Locate the cell with the specified text and output its [x, y] center coordinate. 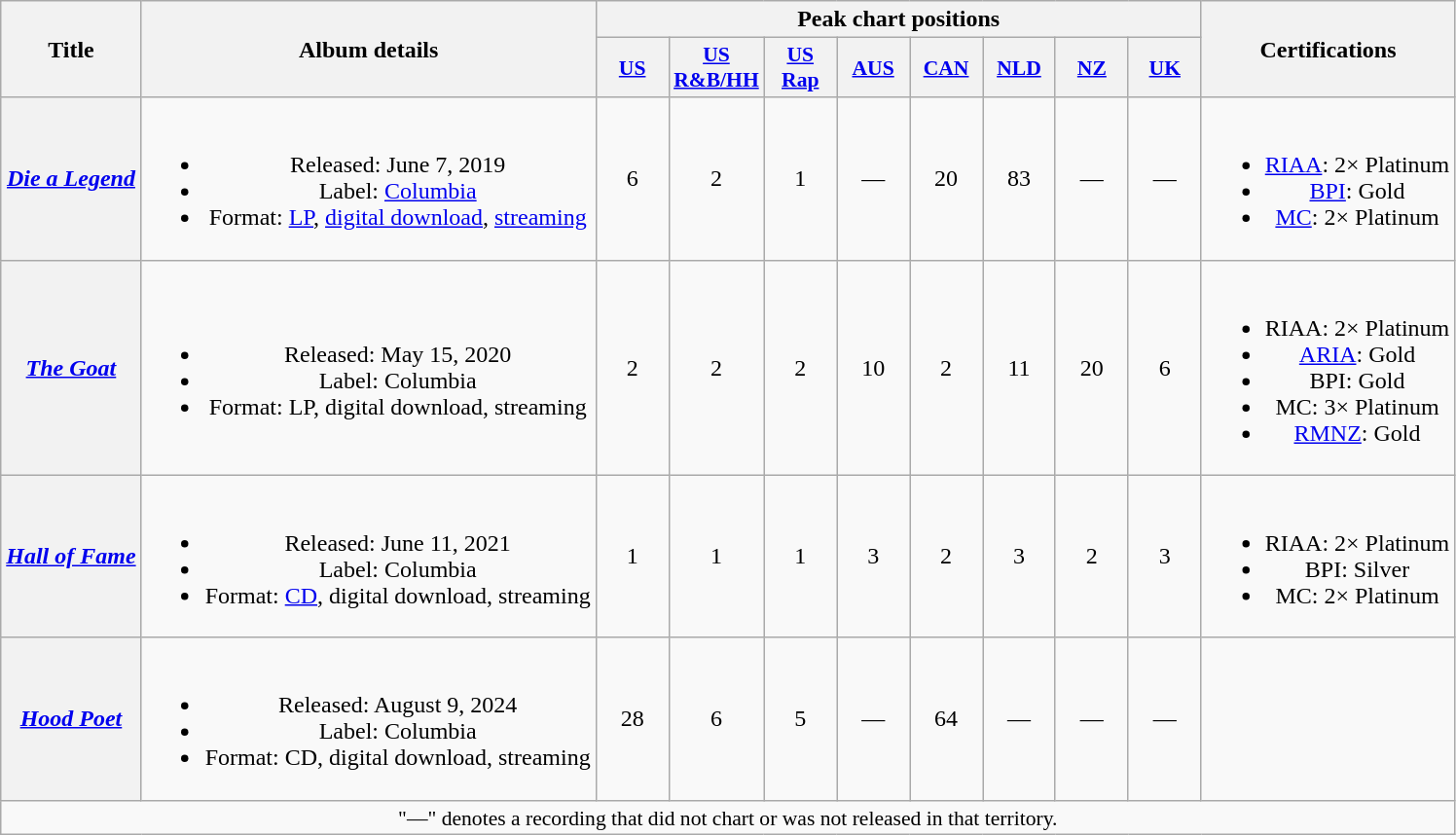
US Rap [800, 68]
Released: May 15, 2020Label: ColumbiaFormat: LP, digital download, streaming [368, 368]
Released: June 11, 2021Label: ColumbiaFormat: CD, digital download, streaming [368, 557]
Certifications [1328, 49]
NLD [1020, 68]
UK [1164, 68]
"—" denotes a recording that did not chart or was not released in that territory. [728, 817]
Die a Legend [71, 179]
Released: June 7, 2019Label: ColumbiaFormat: LP, digital download, streaming [368, 179]
83 [1020, 179]
Hall of Fame [71, 557]
US R&B/HH [716, 68]
The Goat [71, 368]
Peak chart positions [898, 19]
Hood Poet [71, 718]
US [633, 68]
NZ [1092, 68]
Title [71, 49]
64 [946, 718]
Album details [368, 49]
11 [1020, 368]
10 [874, 368]
RIAA: 2× PlatinumBPI: SilverMC: 2× Platinum [1328, 557]
5 [800, 718]
CAN [946, 68]
RIAA: 2× PlatinumARIA: GoldBPI: GoldMC: 3× PlatinumRMNZ: Gold [1328, 368]
AUS [874, 68]
RIAA: 2× PlatinumBPI: GoldMC: 2× Platinum [1328, 179]
Released: August 9, 2024Label: ColumbiaFormat: CD, digital download, streaming [368, 718]
28 [633, 718]
